Find where the given text appears and provide that cell's center as (x, y) coordinate. 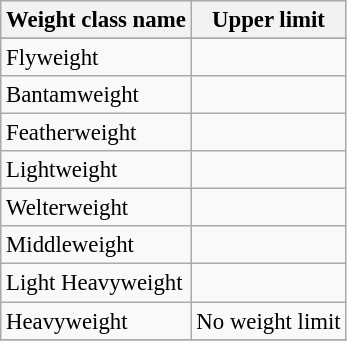
Middleweight (96, 245)
Light Heavyweight (96, 283)
Welterweight (96, 208)
Weight class name (96, 20)
Bantamweight (96, 95)
Lightweight (96, 170)
Featherweight (96, 133)
Heavyweight (96, 321)
Upper limit (268, 20)
No weight limit (268, 321)
Flyweight (96, 58)
